Output the [x, y] coordinate of the center of the cell containing the given text.  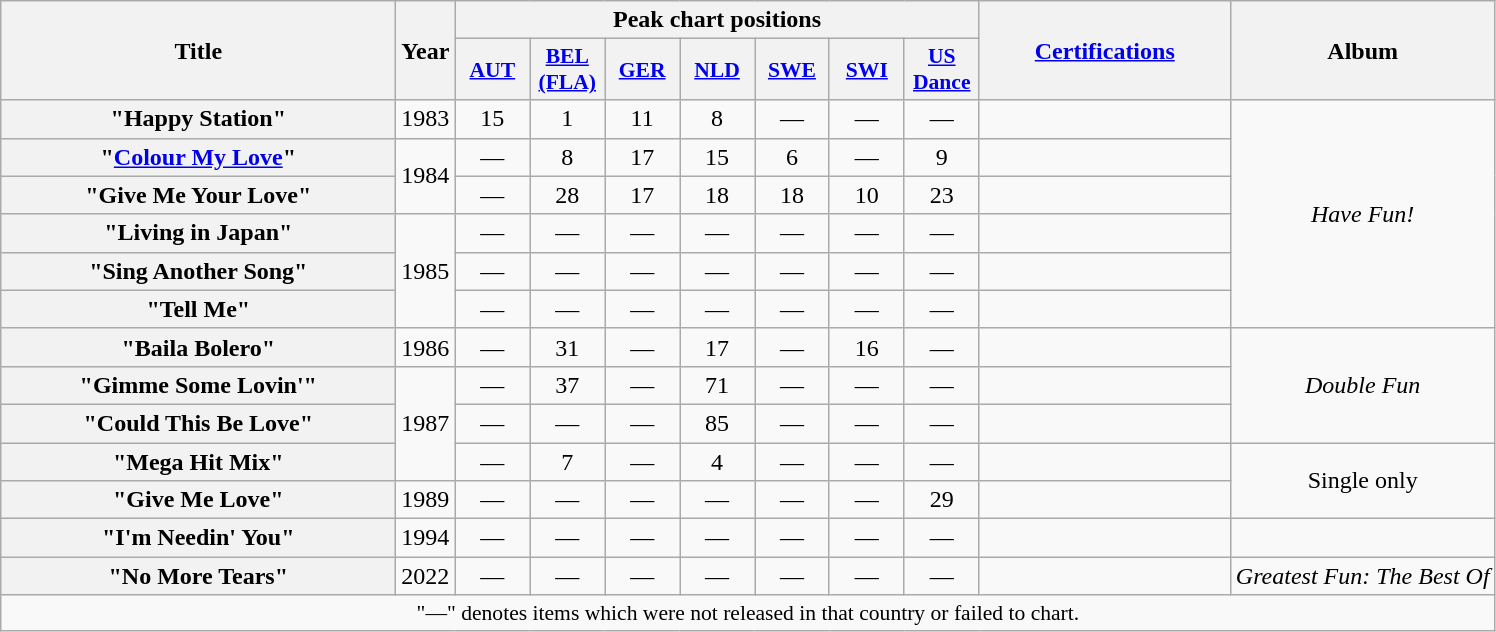
"Mega Hit Mix" [198, 461]
"Gimme Some Lovin'" [198, 385]
Album [1362, 50]
9 [942, 157]
SWI [866, 70]
AUT [492, 70]
1994 [426, 538]
31 [568, 347]
"Living in Japan" [198, 233]
"Colour My Love" [198, 157]
Have Fun! [1362, 214]
29 [942, 500]
USDance [942, 70]
"Baila Bolero" [198, 347]
1987 [426, 423]
71 [718, 385]
11 [642, 119]
37 [568, 385]
"Could This Be Love" [198, 423]
23 [942, 195]
1984 [426, 176]
SWE [792, 70]
1985 [426, 271]
"Happy Station" [198, 119]
"Tell Me" [198, 309]
NLD [718, 70]
"I'm Needin' You" [198, 538]
2022 [426, 576]
6 [792, 157]
85 [718, 423]
4 [718, 461]
7 [568, 461]
Year [426, 50]
Peak chart positions [717, 20]
1989 [426, 500]
Title [198, 50]
GER [642, 70]
BEL (FLA) [568, 70]
Greatest Fun: The Best Of [1362, 576]
Double Fun [1362, 385]
"Sing Another Song" [198, 271]
1983 [426, 119]
1 [568, 119]
"Give Me Your Love" [198, 195]
16 [866, 347]
1986 [426, 347]
"Give Me Love" [198, 500]
Single only [1362, 480]
10 [866, 195]
"—" denotes items which were not released in that country or failed to chart. [748, 613]
Certifications [1104, 50]
"No More Tears" [198, 576]
28 [568, 195]
